Search for the cell housing the specified text and yield its (x, y) center coordinate. 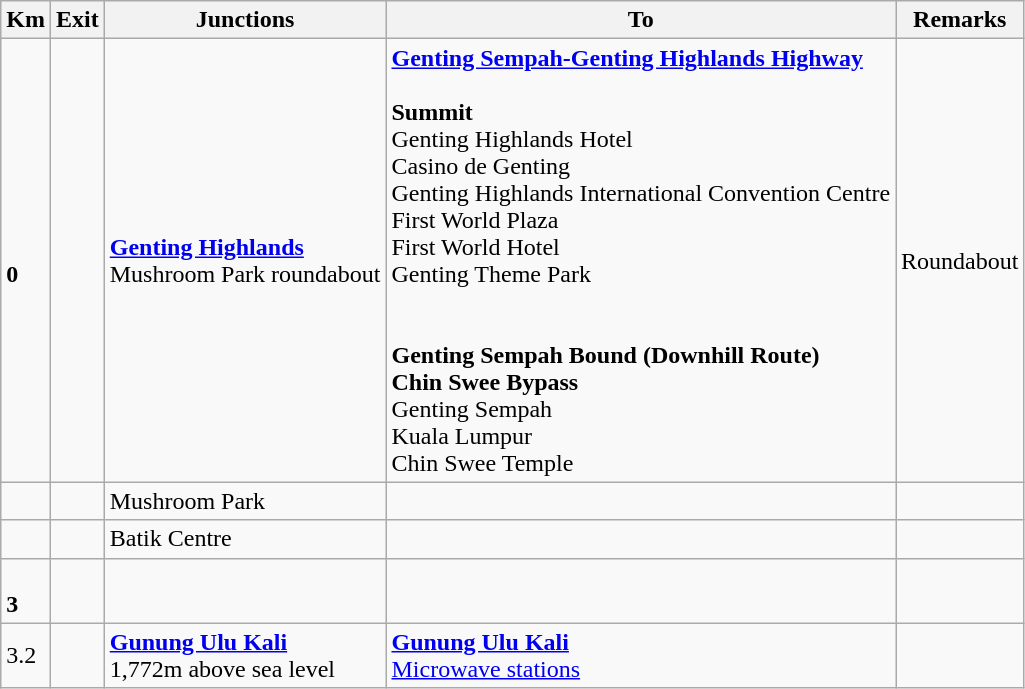
Mushroom Park (245, 501)
3 (26, 590)
Exit (77, 20)
Genting HighlandsMushroom Park roundabout (245, 260)
Gunung Ulu Kali1,772m above sea level (245, 656)
To (641, 20)
Km (26, 20)
3.2 (26, 656)
Gunung Ulu KaliMicrowave stations (641, 656)
Batik Centre (245, 539)
0 (26, 260)
Roundabout (960, 260)
Remarks (960, 20)
Junctions (245, 20)
